Extract the [X, Y] coordinate from the center of the cell holding the provided text.  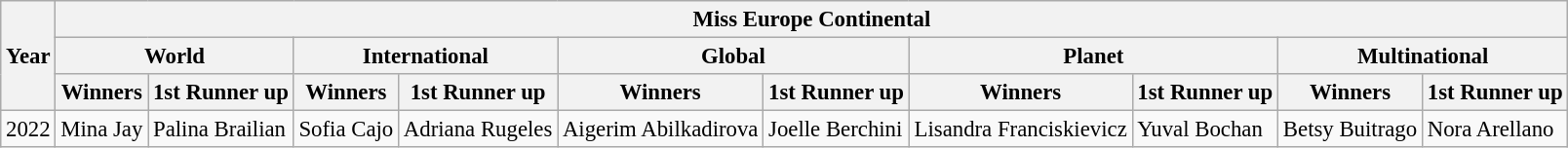
International [425, 56]
Adriana Rugeles [478, 129]
Yuval Bochan [1205, 129]
Palina Brailian [220, 129]
Year [28, 56]
Aigerim Abilkadirova [661, 129]
Planet [1093, 56]
Multinational [1424, 56]
Miss Europe Continental [811, 19]
Joelle Berchini [837, 129]
Global [733, 56]
World [175, 56]
Lisandra Franciskievicz [1020, 129]
Sofia Cajo [345, 129]
2022 [28, 129]
Nora Arellano [1494, 129]
Betsy Buitrago [1351, 129]
Mina Jay [101, 129]
